For the text-containing cell, return its midpoint in (x, y) coordinate format. 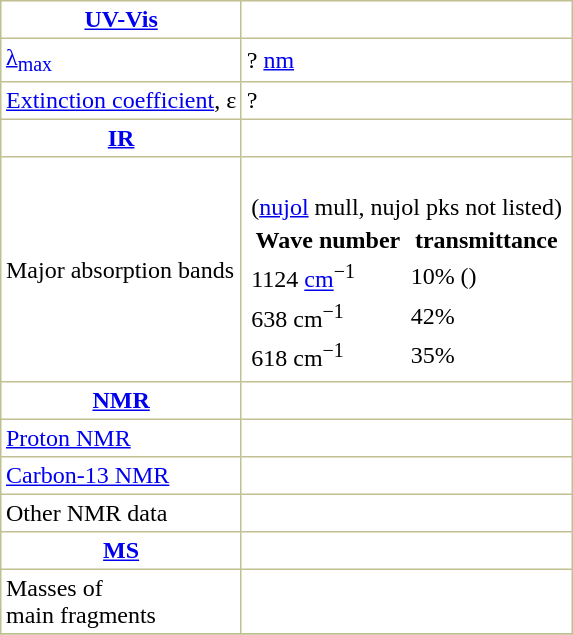
1124 cm−1 (328, 276)
Major absorption bands (122, 270)
IR (122, 139)
Masses of main fragments (122, 602)
? nm (406, 60)
Proton NMR (122, 439)
10% () (486, 276)
(nujol mull, nujol pks not listed) Wave number transmittance 1124 cm−1 10% () 638 cm−1 42% 618 cm−1 35% (406, 270)
transmittance (486, 240)
42% (486, 316)
Wave number (328, 240)
MS (122, 551)
NMR (122, 401)
618 cm−1 (328, 355)
638 cm−1 (328, 316)
Other NMR data (122, 514)
λmax (122, 60)
UV-Vis (122, 20)
(nujol mull, nujol pks not listed) (407, 207)
Extinction coefficient, ε (122, 101)
35% (486, 355)
Carbon-13 NMR (122, 476)
? (406, 101)
